Extract the [x, y] coordinate from the center of the cell holding the provided text.  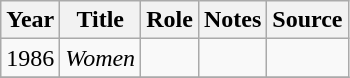
Source [308, 20]
Notes [232, 20]
Year [30, 20]
Title [100, 20]
Role [170, 20]
1986 [30, 58]
Women [100, 58]
